Return the [x, y] coordinate for the center point of the cell that contains the specified text.  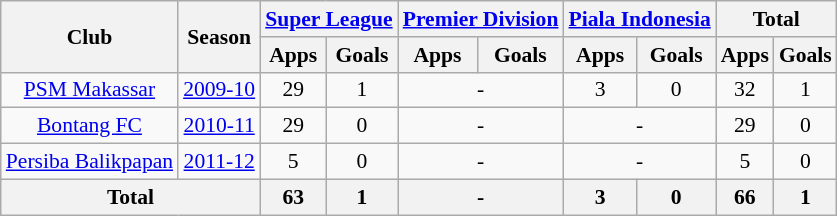
66 [745, 197]
Premier Division [481, 19]
2010-11 [219, 126]
2011-12 [219, 162]
32 [745, 90]
Persiba Balikpapan [90, 162]
2009-10 [219, 90]
Club [90, 36]
63 [293, 197]
Season [219, 36]
PSM Makassar [90, 90]
Piala Indonesia [639, 19]
Bontang FC [90, 126]
Super League [328, 19]
